Return the (x, y) coordinate for the center point of the cell that contains the specified text.  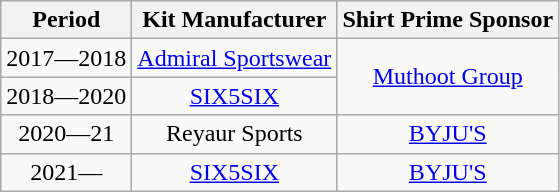
Admiral Sportswear (234, 58)
Reyaur Sports (234, 134)
2018—2020 (66, 96)
2021— (66, 172)
2020—21 (66, 134)
Kit Manufacturer (234, 20)
2017—2018 (66, 58)
Period (66, 20)
Muthoot Group (448, 77)
Shirt Prime Sponsor (448, 20)
